Search for the cell housing the specified text and yield its [x, y] center coordinate. 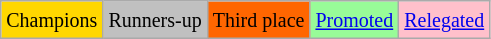
Champions [52, 20]
Promoted [354, 20]
Runners-up [155, 20]
Relegated [444, 20]
Third place [258, 20]
